Output the [X, Y] coordinate of the center of the cell containing the given text.  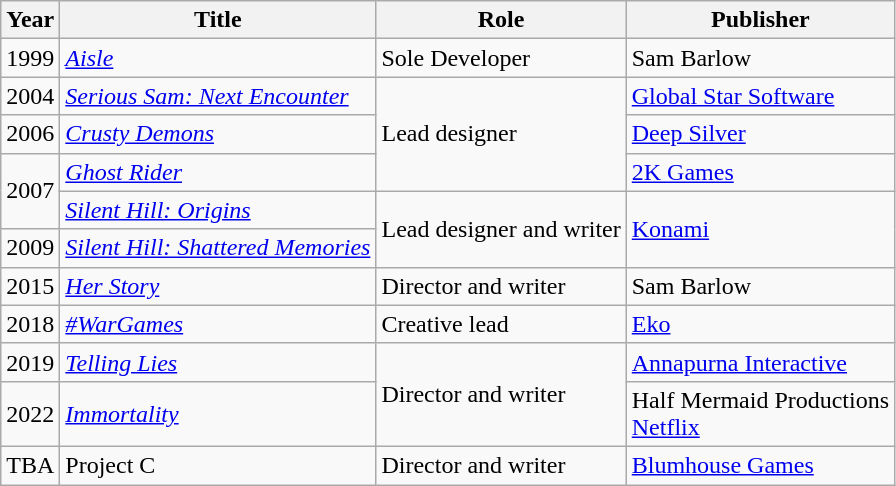
Annapurna Interactive [760, 362]
2019 [30, 362]
1999 [30, 58]
Immortality [218, 414]
Her Story [218, 286]
Lead designer [501, 134]
Global Star Software [760, 96]
Creative lead [501, 324]
Role [501, 20]
Silent Hill: Origins [218, 210]
2015 [30, 286]
Lead designer and writer [501, 229]
Eko [760, 324]
Project C [218, 465]
Ghost Rider [218, 172]
Title [218, 20]
TBA [30, 465]
Blumhouse Games [760, 465]
Konami [760, 229]
2006 [30, 134]
Half Mermaid ProductionsNetflix [760, 414]
Deep Silver [760, 134]
2007 [30, 191]
Silent Hill: Shattered Memories [218, 248]
2004 [30, 96]
2018 [30, 324]
2022 [30, 414]
2K Games [760, 172]
Year [30, 20]
Sole Developer [501, 58]
Serious Sam: Next Encounter [218, 96]
Publisher [760, 20]
Aisle [218, 58]
2009 [30, 248]
Crusty Demons [218, 134]
#WarGames [218, 324]
Telling Lies [218, 362]
